Search for the cell housing the specified text and yield its [X, Y] center coordinate. 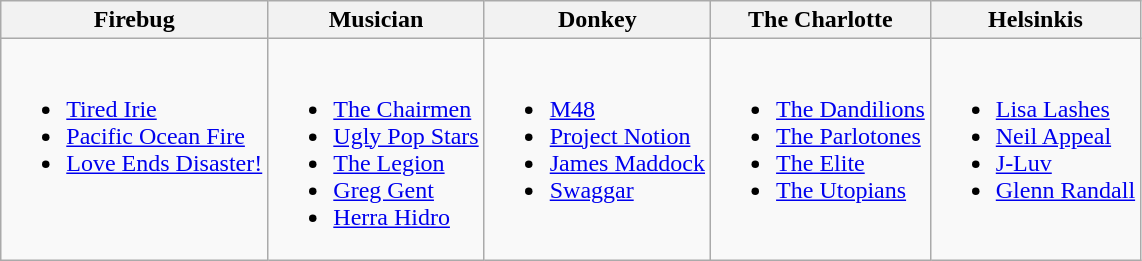
Helsinkis [1035, 20]
Musician [376, 20]
The Charlotte [821, 20]
The ChairmenUgly Pop StarsThe LegionGreg GentHerra Hidro [376, 150]
M48Project NotionJames MaddockSwaggar [597, 150]
Firebug [134, 20]
The DandilionsThe ParlotonesThe EliteThe Utopians [821, 150]
Donkey [597, 20]
Tired IriePacific Ocean FireLove Ends Disaster! [134, 150]
Lisa LashesNeil AppealJ-LuvGlenn Randall [1035, 150]
